Extract the (x, y) coordinate from the center of the cell holding the provided text.  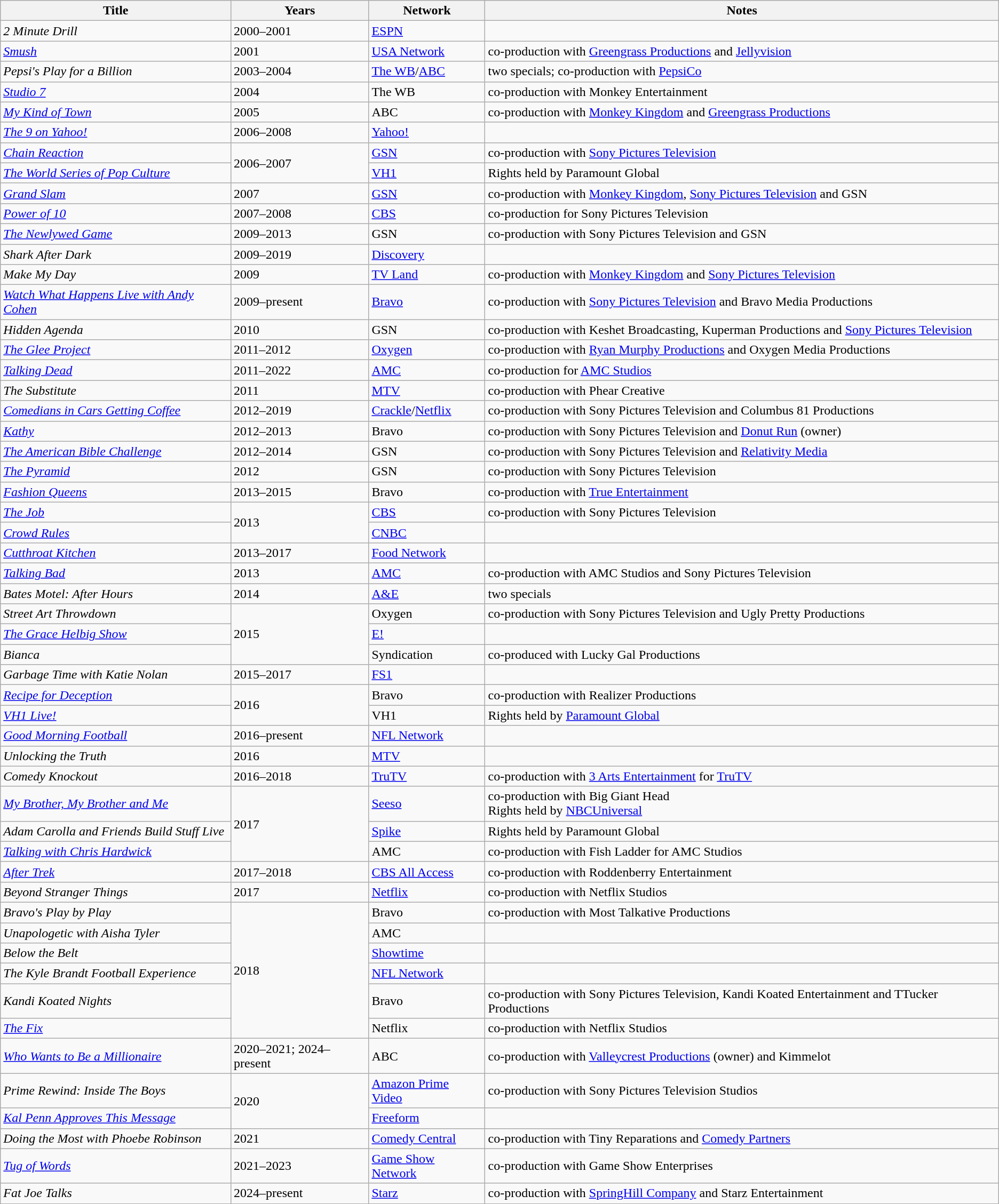
Crackle/Netflix (427, 411)
co-production with Tiny Reparations and Comedy Partners (742, 1138)
2007–2008 (300, 213)
2009–2019 (300, 254)
The Kyle Brandt Football Experience (116, 974)
co-production with AMC Studios and Sony Pictures Television (742, 573)
co-production with 3 Arts Entertainment for TruTV (742, 776)
Pepsi's Play for a Billion (116, 71)
Freeform (427, 1118)
2020 (300, 1101)
co-production with Big Giant HeadRights held by NBCUniversal (742, 803)
Hidden Agenda (116, 330)
2012–2013 (300, 431)
After Trek (116, 872)
co-production with SpringHill Company and Starz Entertainment (742, 1193)
co-production with True Entertainment (742, 492)
The World Series of Pop Culture (116, 173)
Kathy (116, 431)
2009–present (300, 302)
co-production with Ryan Murphy Productions and Oxygen Media Productions (742, 350)
ESPN (427, 31)
Adam Carolla and Friends Build Stuff Live (116, 831)
CNBC (427, 532)
2014 (300, 594)
2004 (300, 92)
2011 (300, 390)
Network (427, 11)
Spike (427, 831)
2010 (300, 330)
co-production with Monkey Kingdom, Sony Pictures Television and GSN (742, 193)
The Grace Helbig Show (116, 634)
co-production with Sony Pictures Television and Donut Run (owner) (742, 431)
co-production with Keshet Broadcasting, Kuperman Productions and Sony Pictures Television (742, 330)
CBS All Access (427, 872)
2009–2013 (300, 234)
The Job (116, 512)
2011–2012 (300, 350)
A&E (427, 594)
Garbage Time with Katie Nolan (116, 675)
Yahoo! (427, 132)
The Substitute (116, 390)
Crowd Rules (116, 532)
two specials (742, 594)
Comedy Knockout (116, 776)
2005 (300, 112)
2007 (300, 193)
My Brother, My Brother and Me (116, 803)
2003–2004 (300, 71)
2016–2018 (300, 776)
co-production with Monkey Kingdom and Sony Pictures Television (742, 275)
The Newlywed Game (116, 234)
Chain Reaction (116, 153)
co-production for Sony Pictures Television (742, 213)
TV Land (427, 275)
co-production with Realizer Productions (742, 695)
Talking with Chris Hardwick (116, 851)
2016–present (300, 736)
co-production for AMC Studios (742, 370)
My Kind of Town (116, 112)
Showtime (427, 953)
USA Network (427, 51)
E! (427, 634)
Bates Motel: After Hours (116, 594)
co-production with Sony Pictures Television and Columbus 81 Productions (742, 411)
co-production with Monkey Entertainment (742, 92)
Tug of Words (116, 1166)
The Fix (116, 1028)
2006–2007 (300, 163)
Title (116, 11)
co-production with Game Show Enterprises (742, 1166)
Power of 10 (116, 213)
Amazon Prime Video (427, 1090)
2021–2023 (300, 1166)
Fashion Queens (116, 492)
The Pyramid (116, 472)
The Glee Project (116, 350)
2012–2014 (300, 451)
2015 (300, 634)
FS1 (427, 675)
co-production with Sony Pictures Television, Kandi Koated Entertainment and TTucker Productions (742, 1001)
co-production with Sony Pictures Television Studios (742, 1090)
Shark After Dark (116, 254)
co-production with Sony Pictures Television and Relativity Media (742, 451)
Studio 7 (116, 92)
two specials; co-production with PepsiCo (742, 71)
2000–2001 (300, 31)
VH1 Live! (116, 715)
Below the Belt (116, 953)
Talking Bad (116, 573)
Good Morning Football (116, 736)
The WB (427, 92)
Bravo's Play by Play (116, 912)
Unlocking the Truth (116, 756)
The 9 on Yahoo! (116, 132)
2012 (300, 472)
Years (300, 11)
Doing the Most with Phoebe Robinson (116, 1138)
2011–2022 (300, 370)
The American Bible Challenge (116, 451)
co-produced with Lucky Gal Productions (742, 655)
Who Wants to Be a Millionaire (116, 1056)
2018 (300, 970)
co-production with Fish Ladder for AMC Studios (742, 851)
Make My Day (116, 275)
Starz (427, 1193)
Bianca (116, 655)
Kandi Koated Nights (116, 1001)
co-production with Greengrass Productions and Jellyvision (742, 51)
Fat Joe Talks (116, 1193)
Watch What Happens Live with Andy Cohen (116, 302)
The WB/ABC (427, 71)
co-production with Valleycrest Productions (owner) and Kimmelot (742, 1056)
co-production with Sony Pictures Television and Bravo Media Productions (742, 302)
2017–2018 (300, 872)
2009 (300, 275)
Seeso (427, 803)
2001 (300, 51)
Discovery (427, 254)
Cutthroat Kitchen (116, 553)
co-production with Roddenberry Entertainment (742, 872)
co-production with Sony Pictures Television and Ugly Pretty Productions (742, 614)
2012–2019 (300, 411)
Comedy Central (427, 1138)
Smush (116, 51)
2006–2008 (300, 132)
2021 (300, 1138)
Talking Dead (116, 370)
2 Minute Drill (116, 31)
Recipe for Deception (116, 695)
TruTV (427, 776)
2024–present (300, 1193)
Beyond Stranger Things (116, 892)
Notes (742, 11)
Comedians in Cars Getting Coffee (116, 411)
Kal Penn Approves This Message (116, 1118)
Street Art Throwdown (116, 614)
Food Network (427, 553)
co-production with Sony Pictures Television and GSN (742, 234)
co-production with Monkey Kingdom and Greengrass Productions (742, 112)
2013–2015 (300, 492)
Unapologetic with Aisha Tyler (116, 933)
Syndication (427, 655)
2020–2021; 2024–present (300, 1056)
Grand Slam (116, 193)
Game Show Network (427, 1166)
2013–2017 (300, 553)
co-production with Phear Creative (742, 390)
co-production with Most Talkative Productions (742, 912)
2015–2017 (300, 675)
Prime Rewind: Inside The Boys (116, 1090)
